Output the [x, y] coordinate of the center of the cell containing the given text.  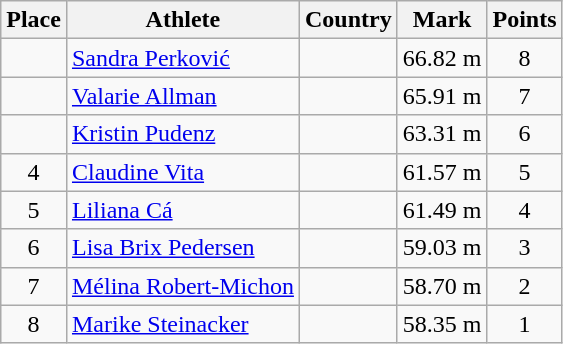
Valarie Allman [182, 96]
59.03 m [442, 248]
65.91 m [442, 96]
Kristin Pudenz [182, 134]
Marike Steinacker [182, 324]
2 [524, 286]
66.82 m [442, 58]
58.35 m [442, 324]
3 [524, 248]
1 [524, 324]
Athlete [182, 20]
61.57 m [442, 172]
58.70 m [442, 286]
61.49 m [442, 210]
Liliana Cá [182, 210]
Country [348, 20]
Points [524, 20]
Claudine Vita [182, 172]
Lisa Brix Pedersen [182, 248]
Mark [442, 20]
Mélina Robert-Michon [182, 286]
Place [34, 20]
Sandra Perković [182, 58]
63.31 m [442, 134]
